For the text-containing cell, return its midpoint in (X, Y) coordinate format. 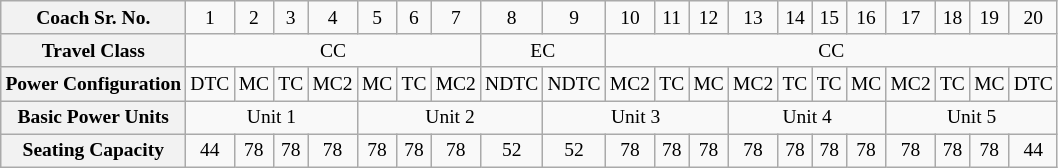
20 (1033, 18)
15 (829, 18)
2 (254, 18)
Coach Sr. No. (94, 18)
4 (332, 18)
12 (709, 18)
10 (630, 18)
6 (414, 18)
Travel Class (94, 50)
14 (795, 18)
1 (210, 18)
8 (511, 18)
11 (672, 18)
Seating Capacity (94, 150)
Unit 2 (450, 118)
7 (456, 18)
Power Configuration (94, 84)
13 (752, 18)
5 (377, 18)
16 (866, 18)
Unit 5 (972, 118)
Unit 3 (636, 118)
3 (291, 18)
Unit 4 (806, 118)
Basic Power Units (94, 118)
18 (952, 18)
Unit 1 (272, 118)
19 (989, 18)
9 (574, 18)
EC (542, 50)
17 (910, 18)
